Return the (x, y) coordinate for the center point of the cell that contains the specified text.  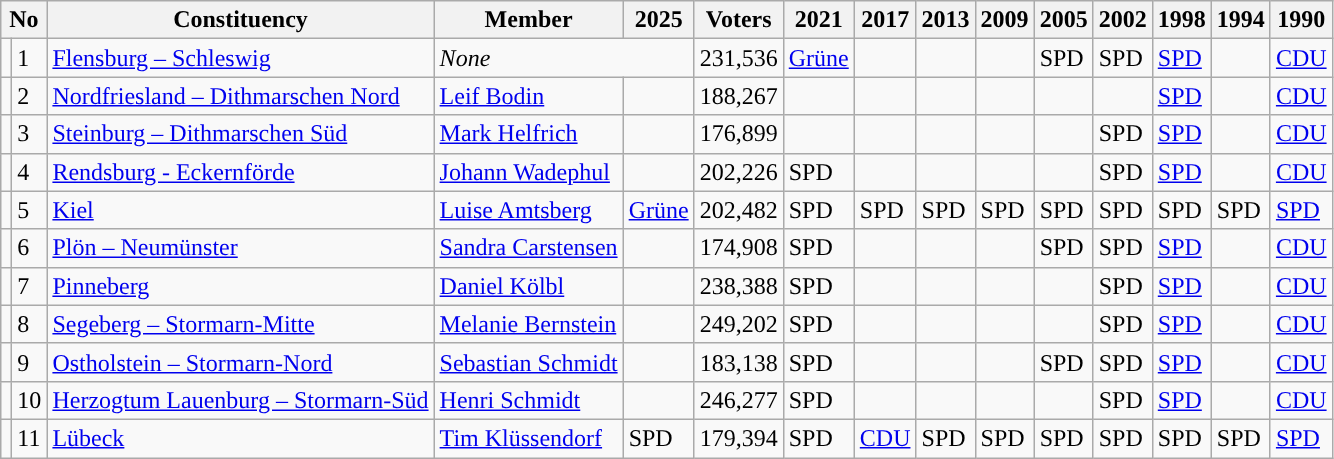
Nordfriesland – Dithmarschen Nord (240, 96)
1 (30, 58)
5 (30, 210)
10 (30, 400)
Sebastian Schmidt (528, 362)
246,277 (738, 400)
231,536 (738, 58)
2025 (658, 20)
Kiel (240, 210)
9 (30, 362)
Rendsburg - Eckernförde (240, 172)
4 (30, 172)
Tim Klüssendorf (528, 438)
7 (30, 286)
Sandra Carstensen (528, 248)
249,202 (738, 324)
Member (528, 20)
Constituency (240, 20)
238,388 (738, 286)
202,226 (738, 172)
Daniel Kölbl (528, 286)
Henri Schmidt (528, 400)
None (564, 58)
Flensburg – Schleswig (240, 58)
176,899 (738, 134)
1994 (1240, 20)
Steinburg – Dithmarschen Süd (240, 134)
11 (30, 438)
2009 (1004, 20)
Johann Wadephul (528, 172)
188,267 (738, 96)
174,908 (738, 248)
202,482 (738, 210)
1990 (1301, 20)
183,138 (738, 362)
Plön – Neumünster (240, 248)
Ostholstein – Stormarn-Nord (240, 362)
6 (30, 248)
Melanie Bernstein (528, 324)
Segeberg – Stormarn-Mitte (240, 324)
2005 (1064, 20)
Pinneberg (240, 286)
2017 (885, 20)
Mark Helfrich (528, 134)
Lübeck (240, 438)
Voters (738, 20)
2002 (1122, 20)
Herzogtum Lauenburg – Stormarn-Süd (240, 400)
2013 (946, 20)
No (24, 20)
1998 (1182, 20)
3 (30, 134)
Luise Amtsberg (528, 210)
8 (30, 324)
179,394 (738, 438)
Leif Bodin (528, 96)
2 (30, 96)
2021 (818, 20)
